Return [x, y] of the center of cell containing provided text 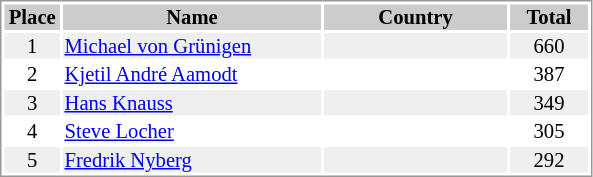
Kjetil André Aamodt [192, 75]
5 [32, 160]
Country [416, 17]
387 [549, 75]
2 [32, 75]
Hans Knauss [192, 103]
305 [549, 131]
1 [32, 46]
3 [32, 103]
Place [32, 17]
4 [32, 131]
Michael von Grünigen [192, 46]
660 [549, 46]
Steve Locher [192, 131]
Total [549, 17]
292 [549, 160]
Fredrik Nyberg [192, 160]
349 [549, 103]
Name [192, 17]
